Identify which cell holds the provided text, then report its [X, Y] central coordinate. 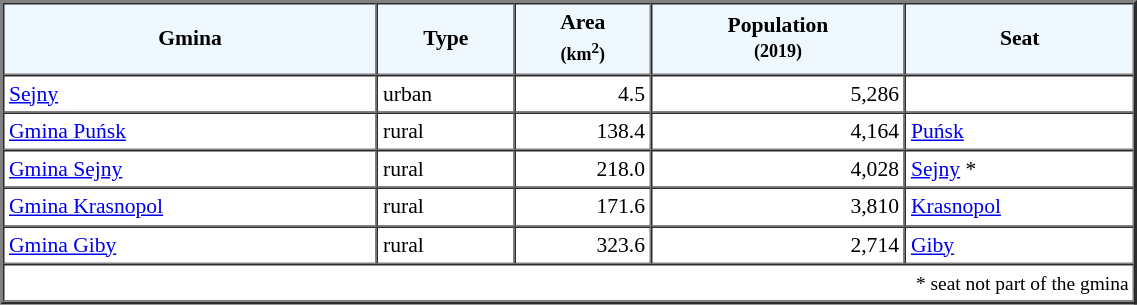
4,028 [778, 169]
Puńsk [1020, 131]
urban [446, 93]
Gmina Giby [190, 245]
218.0 [583, 169]
Krasnopol [1020, 207]
Type [446, 38]
Gmina [190, 38]
Gmina Krasnopol [190, 207]
Gmina Puńsk [190, 131]
Sejny * [1020, 169]
Sejny [190, 93]
4,164 [778, 131]
Seat [1020, 38]
Giby [1020, 245]
Area(km2) [583, 38]
5,286 [778, 93]
323.6 [583, 245]
* seat not part of the gmina [569, 283]
2,714 [778, 245]
138.4 [583, 131]
Population(2019) [778, 38]
3,810 [778, 207]
Gmina Sejny [190, 169]
171.6 [583, 207]
4.5 [583, 93]
